For the text-containing cell, return its midpoint in [X, Y] coordinate format. 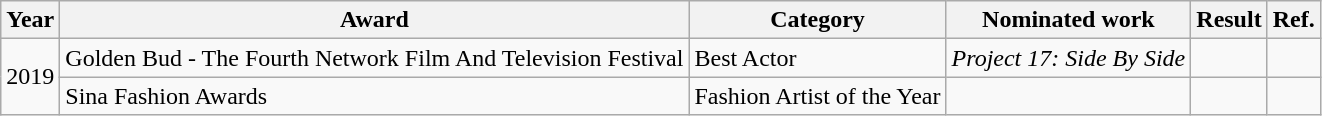
Fashion Artist of the Year [818, 96]
2019 [30, 77]
Best Actor [818, 58]
Nominated work [1068, 20]
Result [1229, 20]
Category [818, 20]
Award [374, 20]
Ref. [1294, 20]
Sina Fashion Awards [374, 96]
Golden Bud - The Fourth Network Film And Television Festival [374, 58]
Year [30, 20]
Project 17: Side By Side [1068, 58]
